Pinpoint the cell where the given text exists, returning its (x, y) midpoint coordinate. 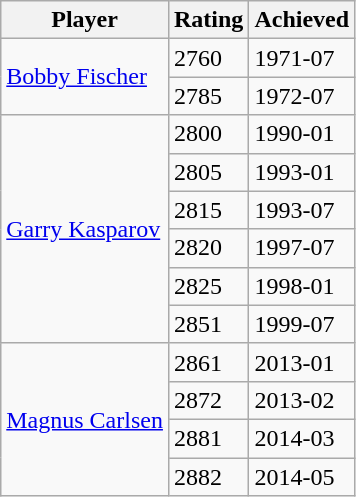
1971-07 (302, 58)
2861 (208, 362)
Achieved (302, 20)
1997-07 (302, 248)
Player (85, 20)
1993-07 (302, 210)
2815 (208, 210)
2800 (208, 134)
Bobby Fischer (85, 77)
1990-01 (302, 134)
2881 (208, 438)
2013-01 (302, 362)
2760 (208, 58)
1999-07 (302, 324)
2825 (208, 286)
2882 (208, 477)
2805 (208, 172)
2014-03 (302, 438)
2872 (208, 400)
2785 (208, 96)
Rating (208, 20)
2014-05 (302, 477)
2851 (208, 324)
1972-07 (302, 96)
2013-02 (302, 400)
Magnus Carlsen (85, 419)
Garry Kasparov (85, 229)
1993-01 (302, 172)
1998-01 (302, 286)
2820 (208, 248)
